Determine the (x, y) coordinate at the center of the cell enclosing the given text.  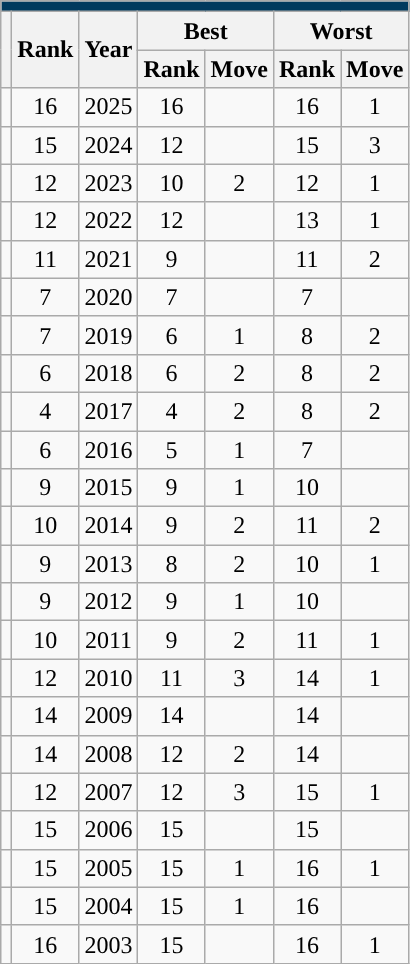
2023 (108, 183)
2013 (108, 564)
2015 (108, 488)
2007 (108, 792)
2012 (108, 602)
Best (206, 31)
2020 (108, 297)
2011 (108, 640)
2025 (108, 107)
2010 (108, 678)
2004 (108, 906)
2021 (108, 259)
2008 (108, 754)
2017 (108, 411)
2019 (108, 335)
2014 (108, 526)
2018 (108, 373)
2016 (108, 449)
2006 (108, 830)
2024 (108, 145)
2022 (108, 221)
13 (306, 221)
2005 (108, 868)
2003 (108, 944)
5 (172, 449)
2009 (108, 716)
Year (108, 50)
Worst (340, 31)
